For the text-containing cell, return its midpoint in (X, Y) coordinate format. 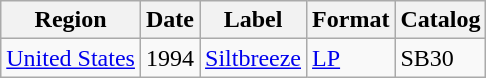
Siltbreeze (254, 58)
Format (351, 20)
Region (71, 20)
United States (71, 58)
1994 (170, 58)
SB30 (440, 58)
Label (254, 20)
LP (351, 58)
Date (170, 20)
Catalog (440, 20)
